Extract the (X, Y) coordinate from the center of the cell holding the provided text.  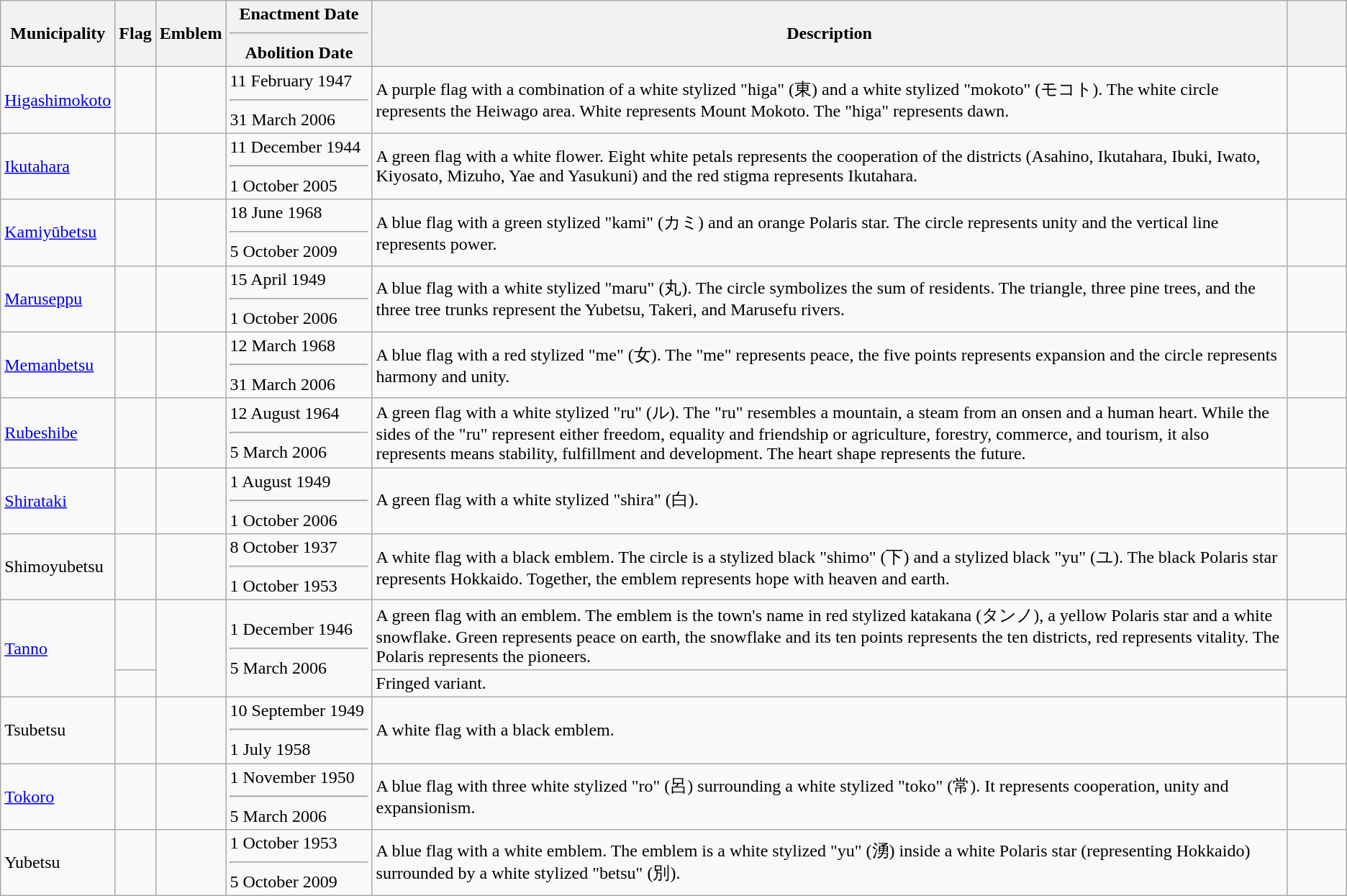
Tokoro (58, 796)
A green flag with a white stylized "shira" (白). (829, 501)
Shirataki (58, 501)
Flag (135, 34)
Tanno (58, 649)
Memanbetsu (58, 365)
Ikutahara (58, 166)
12 March 196831 March 2006 (299, 365)
Tsubetsu (58, 730)
A white flag with a black emblem. (829, 730)
Maruseppu (58, 299)
Higashimokoto (58, 100)
1 August 19491 October 2006 (299, 501)
10 September 19491 July 1958 (299, 730)
Rubeshibe (58, 433)
11 December 19441 October 2005 (299, 166)
15 April 19491 October 2006 (299, 299)
12 August 19645 March 2006 (299, 433)
Emblem (191, 34)
Municipality (58, 34)
1 November 19505 March 2006 (299, 796)
1 December 19465 March 2006 (299, 649)
11 February 194731 March 2006 (299, 100)
A blue flag with three white stylized "ro" (呂) surrounding a white stylized "toko" (常). It represents cooperation, unity and expansionism. (829, 796)
1 October 19535 October 2009 (299, 863)
Kamiyūbetsu (58, 232)
18 June 19685 October 2009 (299, 232)
8 October 19371 October 1953 (299, 567)
Yubetsu (58, 863)
Description (829, 34)
Shimoyubetsu (58, 567)
Fringed variant. (829, 683)
Enactment DateAbolition Date (299, 34)
A blue flag with a green stylized "kami" (カミ) and an orange Polaris star. The circle represents unity and the vertical line represents power. (829, 232)
